Pinpoint the cell where the given text exists, returning its (x, y) midpoint coordinate. 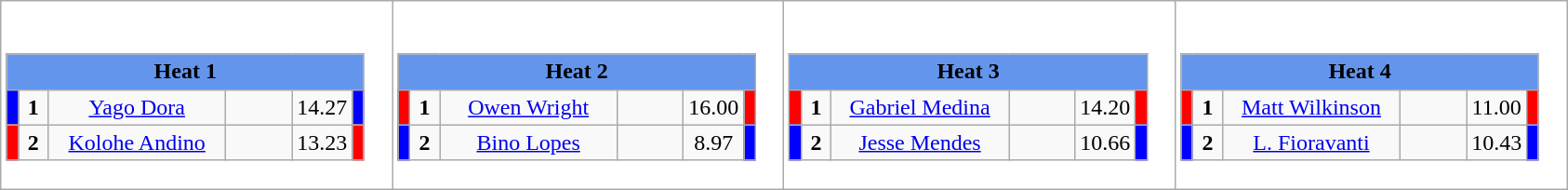
11.00 (1497, 107)
16.00 (714, 107)
Jesse Mendes (921, 142)
Heat 2 (577, 72)
10.66 (1105, 142)
Heat 4 1 Matt Wilkinson 11.00 2 L. Fioravanti 10.43 (1371, 95)
Yago Dora (138, 107)
13.23 (322, 142)
Heat 1 1 Yago Dora 14.27 2 Kolohe Andino 13.23 (197, 95)
14.20 (1105, 107)
Heat 1 (185, 72)
Kolohe Andino (138, 142)
Gabriel Medina (921, 107)
Matt Wilkinson (1311, 107)
Heat 3 (968, 72)
Heat 3 1 Gabriel Medina 14.20 2 Jesse Mendes 10.66 (980, 95)
Heat 4 (1360, 72)
14.27 (322, 107)
Bino Lopes (528, 142)
10.43 (1497, 142)
Heat 2 1 Owen Wright 16.00 2 Bino Lopes 8.97 (588, 95)
8.97 (714, 142)
L. Fioravanti (1311, 142)
Owen Wright (528, 107)
